Determine the (x, y) coordinate at the center of the cell enclosing the given text.  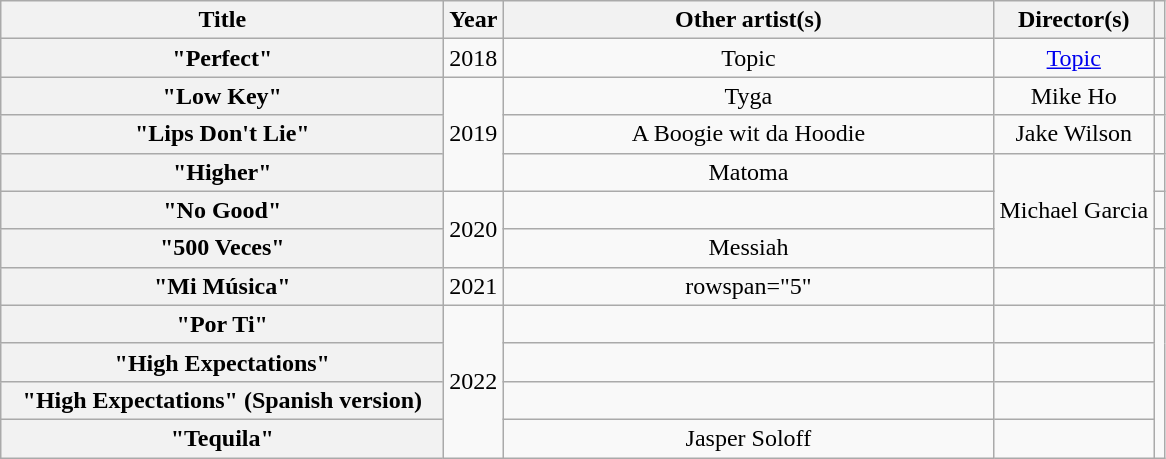
Jake Wilson (1074, 134)
Year (474, 20)
"High Expectations" (222, 362)
A Boogie wit da Hoodie (748, 134)
"Por Ti" (222, 324)
Mike Ho (1074, 96)
Title (222, 20)
2021 (474, 286)
2019 (474, 134)
Michael Garcia (1074, 210)
Other artist(s) (748, 20)
2022 (474, 381)
"Tequila" (222, 438)
"Higher" (222, 172)
Messiah (748, 248)
Matoma (748, 172)
Tyga (748, 96)
"500 Veces" (222, 248)
Jasper Soloff (748, 438)
"Low Key" (222, 96)
"No Good" (222, 210)
"High Expectations" (Spanish version) (222, 400)
"Lips Don't Lie" (222, 134)
Director(s) (1074, 20)
rowspan="5" (748, 286)
"Perfect" (222, 58)
2020 (474, 229)
"Mi Música" (222, 286)
2018 (474, 58)
